Scan for the cell matching the given text and deliver its [X, Y] coordinate at center. 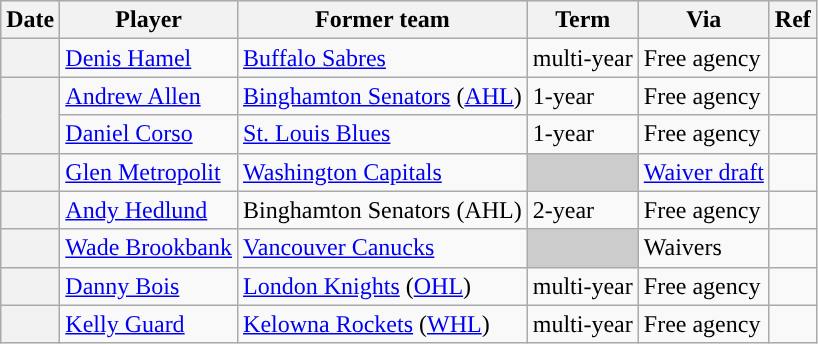
Danny Bois [149, 286]
St. Louis Blues [383, 134]
Waivers [704, 248]
London Knights (OHL) [383, 286]
Washington Capitals [383, 172]
Kelly Guard [149, 324]
Term [582, 20]
Kelowna Rockets (WHL) [383, 324]
Wade Brookbank [149, 248]
2-year [582, 210]
Glen Metropolit [149, 172]
Andy Hedlund [149, 210]
Via [704, 20]
Ref [792, 20]
Vancouver Canucks [383, 248]
Former team [383, 20]
Buffalo Sabres [383, 58]
Date [30, 20]
Waiver draft [704, 172]
Player [149, 20]
Denis Hamel [149, 58]
Andrew Allen [149, 96]
Daniel Corso [149, 134]
